Return the (x, y) coordinate for the center point of the cell that contains the specified text.  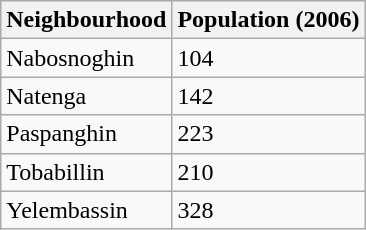
Natenga (86, 96)
210 (268, 172)
223 (268, 134)
Tobabillin (86, 172)
142 (268, 96)
Nabosnoghin (86, 58)
Population (2006) (268, 20)
Yelembassin (86, 210)
328 (268, 210)
Paspanghin (86, 134)
Neighbourhood (86, 20)
104 (268, 58)
